Determine the [X, Y] coordinate at the center of the cell enclosing the given text.  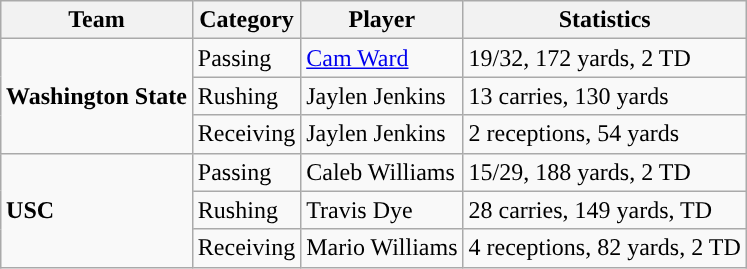
Team [97, 20]
Caleb Williams [382, 172]
4 receptions, 82 yards, 2 TD [604, 248]
Player [382, 20]
Mario Williams [382, 248]
15/29, 188 yards, 2 TD [604, 172]
28 carries, 149 yards, TD [604, 210]
Washington State [97, 96]
13 carries, 130 yards [604, 96]
Cam Ward [382, 58]
Category [246, 20]
Travis Dye [382, 210]
USC [97, 210]
19/32, 172 yards, 2 TD [604, 58]
Statistics [604, 20]
2 receptions, 54 yards [604, 134]
